Provide the [X, Y] coordinate of the cell's center where the given text is located.  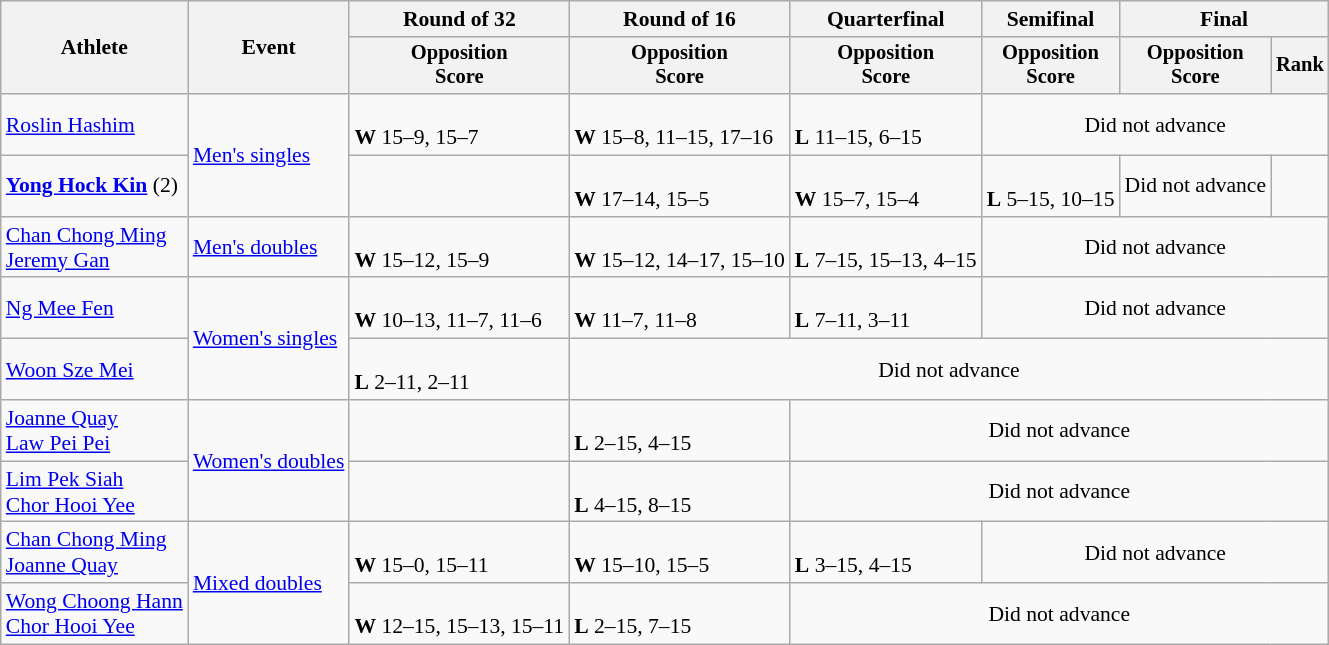
Round of 16 [680, 19]
W 15–7, 15–4 [886, 186]
Yong Hock Kin (2) [94, 186]
Women's singles [269, 339]
Semifinal [1051, 19]
Lim Pek SiahChor Hooi Yee [94, 492]
L 2–15, 7–15 [680, 614]
Men's singles [269, 155]
Woon Sze Mei [94, 370]
Rank [1300, 66]
Athlete [94, 48]
W 15–12, 15–9 [459, 248]
Chan Chong MingJeremy Gan [94, 248]
L 7–15, 15–13, 4–15 [886, 248]
Mixed doubles [269, 583]
Women's doubles [269, 461]
W 15–10, 15–5 [680, 552]
W 15–9, 15–7 [459, 124]
W 15–12, 14–17, 15–10 [680, 248]
Joanne QuayLaw Pei Pei [94, 430]
Quarterfinal [886, 19]
W 15–8, 11–15, 17–16 [680, 124]
Chan Chong MingJoanne Quay [94, 552]
L 4–15, 8–15 [680, 492]
L 11–15, 6–15 [886, 124]
Roslin Hashim [94, 124]
Round of 32 [459, 19]
W 17–14, 15–5 [680, 186]
L 3–15, 4–15 [886, 552]
W 12–15, 15–13, 15–11 [459, 614]
Ng Mee Fen [94, 308]
Wong Choong HannChor Hooi Yee [94, 614]
W 11–7, 11–8 [680, 308]
L 5–15, 10–15 [1051, 186]
Event [269, 48]
W 10–13, 11–7, 11–6 [459, 308]
L 7–11, 3–11 [886, 308]
Final [1224, 19]
Men's doubles [269, 248]
L 2–11, 2–11 [459, 370]
L 2–15, 4–15 [680, 430]
W 15–0, 15–11 [459, 552]
